Locate the cell with the specified text and output its (X, Y) center coordinate. 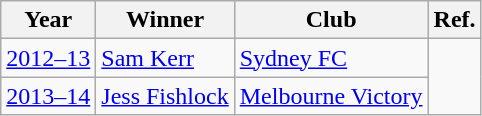
Year (48, 20)
2013–14 (48, 96)
2012–13 (48, 58)
Sam Kerr (165, 58)
Melbourne Victory (331, 96)
Jess Fishlock (165, 96)
Club (331, 20)
Sydney FC (331, 58)
Winner (165, 20)
Ref. (454, 20)
